Capture the cell that displays the provided text and extract its (X, Y) central coordinate. 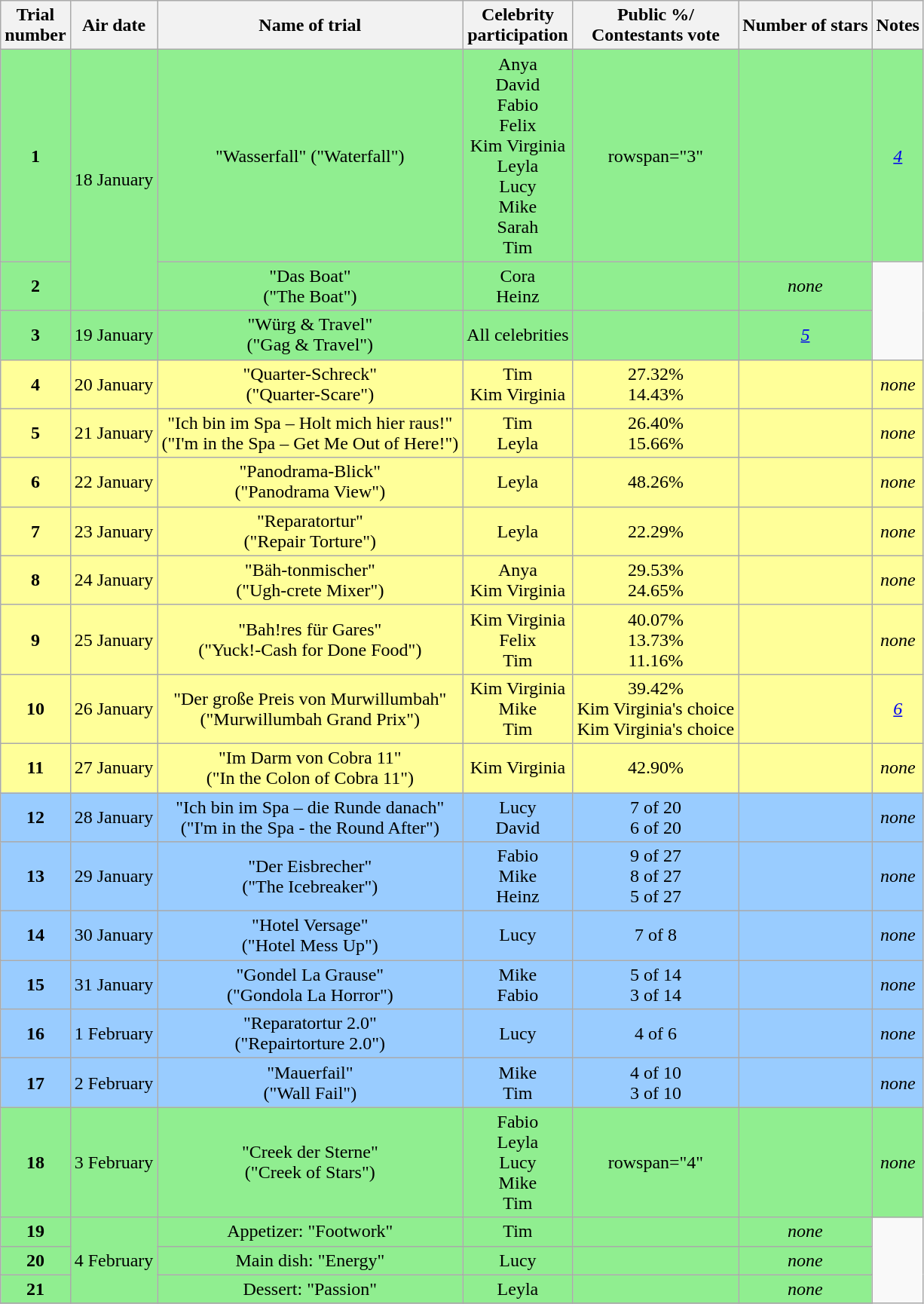
21 (35, 1289)
Number of stars (805, 26)
Dessert: "Passion" (311, 1289)
42.90% (656, 767)
1 February (114, 1034)
20 (35, 1260)
4 February (114, 1260)
8 (35, 580)
"Der Eisbrecher"("The Icebreaker") (311, 877)
Public %/Contestants vote (656, 26)
"Bäh-tonmischer"("Ugh-crete Mixer") (311, 580)
MikeTim (518, 1082)
Main dish: "Energy" (311, 1260)
27 January (114, 767)
rowspan="4" (656, 1162)
39.42%Kim Virginia's choiceKim Virginia's choice (656, 709)
21 January (114, 433)
TimLeyla (518, 433)
"Gondel La Grause"("Gondola La Horror") (311, 984)
"Im Darm von Cobra 11"("In the Colon of Cobra 11") (311, 767)
"Der große Preis von Murwillumbah"("Murwillumbah Grand Prix") (311, 709)
"Hotel Versage"("Hotel Mess Up") (311, 936)
12 (35, 817)
"Mauerfail"("Wall Fail") (311, 1082)
9 of 278 of 275 of 27 (656, 877)
26 January (114, 709)
31 January (114, 984)
LucyDavid (518, 817)
40.07%13.73%11.16% (656, 639)
"Das Boat"("The Boat") (311, 286)
"Bah!res für Gares"("Yuck!-Cash for Done Food") (311, 639)
7 of 8 (656, 936)
7 of 206 of 20 (656, 817)
3 (35, 335)
29 January (114, 877)
4 of 6 (656, 1034)
17 (35, 1082)
2 (35, 286)
"Reparatortur"("Repair Torture") (311, 531)
48.26% (656, 482)
FabioMikeHeinz (518, 877)
Air date (114, 26)
"Ich bin im Spa – Holt mich hier raus!"("I'm in the Spa – Get Me Out of Here!") (311, 433)
28 January (114, 817)
19 (35, 1232)
27.32%14.43% (656, 384)
18 (35, 1162)
rowspan="3" (656, 155)
"Quarter-Schreck"("Quarter-Scare") (311, 384)
AnyaDavidFabioFelixKim VirginiaLeylaLucyMikeSarahTim (518, 155)
29.53%24.65% (656, 580)
"Panodrama-Blick"("Panodrama View") (311, 482)
22.29% (656, 531)
"Creek der Sterne"("Creek of Stars") (311, 1162)
10 (35, 709)
Kim VirginiaMikeTim (518, 709)
15 (35, 984)
26.40%15.66% (656, 433)
Trialnumber (35, 26)
Kim VirginiaFelixTim (518, 639)
TimKim Virginia (518, 384)
3 February (114, 1162)
25 January (114, 639)
30 January (114, 936)
11 (35, 767)
22 January (114, 482)
13 (35, 877)
18 January (114, 180)
CoraHeinz (518, 286)
24 January (114, 580)
20 January (114, 384)
"Ich bin im Spa – die Runde danach"("I'm in the Spa - the Round After") (311, 817)
FabioLeylaLucyMikeTim (518, 1162)
All celebrities (518, 335)
5 of 143 of 14 (656, 984)
Celebrityparticipation (518, 26)
"Reparatortur 2.0"("Repairtorture 2.0") (311, 1034)
14 (35, 936)
4 of 103 of 10 (656, 1082)
Notes (898, 26)
19 January (114, 335)
Kim Virginia (518, 767)
1 (35, 155)
9 (35, 639)
2 February (114, 1082)
"Würg & Travel"("Gag & Travel") (311, 335)
"Wasserfall" ("Waterfall") (311, 155)
Tim (518, 1232)
AnyaKim Virginia (518, 580)
16 (35, 1034)
MikeFabio (518, 984)
7 (35, 531)
Appetizer: "Footwork" (311, 1232)
Name of trial (311, 26)
23 January (114, 531)
